Determine the (X, Y) coordinate at the center of the cell enclosing the given text.  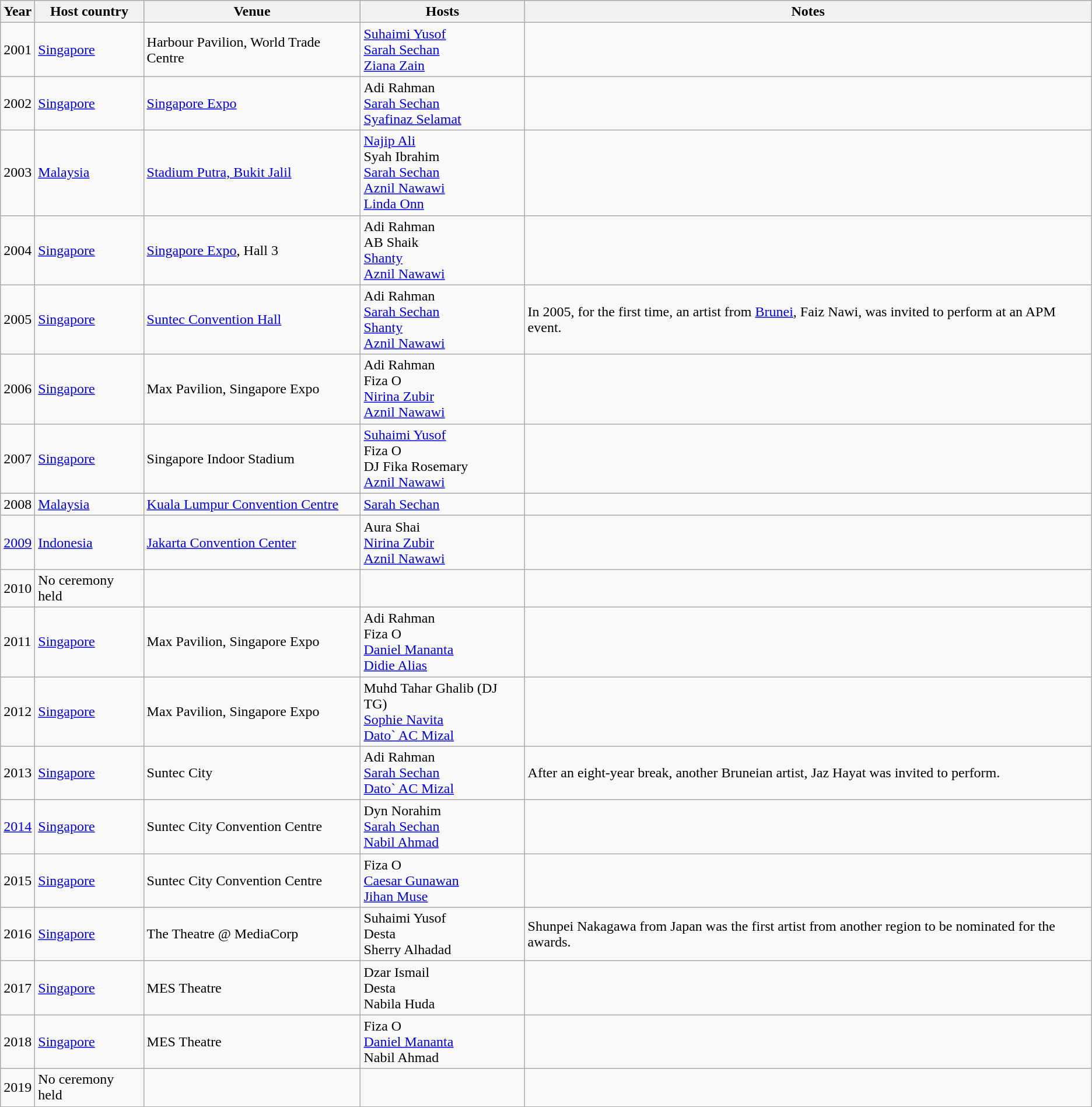
Stadium Putra, Bukit Jalil (252, 173)
2004 (17, 250)
2001 (17, 50)
Adi Rahman AB Shaik Shanty Aznil Nawawi (442, 250)
Muhd Tahar Ghalib (DJ TG) Sophie Navita Dato` AC Mizal (442, 712)
Kuala Lumpur Convention Centre (252, 504)
2014 (17, 827)
2006 (17, 389)
2017 (17, 988)
2013 (17, 773)
Jakarta Convention Center (252, 542)
Adi Rahman Sarah Sechan Dato` AC Mizal (442, 773)
Suhaimi Yusof Desta Sherry Alhadad (442, 934)
2009 (17, 542)
Aura Shai Nirina Zubir Aznil Nawawi (442, 542)
The Theatre @ MediaCorp (252, 934)
2011 (17, 642)
2003 (17, 173)
2007 (17, 459)
2005 (17, 320)
Fiza O Daniel Mananta Nabil Ahmad (442, 1042)
Notes (808, 12)
Sarah Sechan (442, 504)
Suhaimi Yusof Sarah Sechan Ziana Zain (442, 50)
2019 (17, 1088)
In 2005, for the first time, an artist from Brunei, Faiz Nawi, was invited to perform at an APM event. (808, 320)
Suntec Convention Hall (252, 320)
Indonesia (89, 542)
Adi Rahman Fiza O Nirina Zubir Aznil Nawawi (442, 389)
Adi Rahman Fiza O Daniel Mananta Didie Alias (442, 642)
2016 (17, 934)
Fiza O Caesar Gunawan Jihan Muse (442, 881)
Dyn Norahim Sarah Sechan Nabil Ahmad (442, 827)
2002 (17, 103)
Harbour Pavilion, World Trade Centre (252, 50)
Venue (252, 12)
2008 (17, 504)
Singapore Expo, Hall 3 (252, 250)
Singapore Expo (252, 103)
Dzar Ismail Desta Nabila Huda (442, 988)
2010 (17, 588)
2015 (17, 881)
After an eight-year break, another Bruneian artist, Jaz Hayat was invited to perform. (808, 773)
Shunpei Nakagawa from Japan was the first artist from another region to be nominated for the awards. (808, 934)
2018 (17, 1042)
Year (17, 12)
Singapore Indoor Stadium (252, 459)
Adi Rahman Sarah Sechan Shanty Aznil Nawawi (442, 320)
Adi Rahman Sarah Sechan Syafinaz Selamat (442, 103)
Najip Ali Syah Ibrahim Sarah Sechan Aznil Nawawi Linda Onn (442, 173)
Host country (89, 12)
Hosts (442, 12)
Suntec City (252, 773)
Suhaimi Yusof Fiza O DJ Fika Rosemary Aznil Nawawi (442, 459)
2012 (17, 712)
